For the text-containing cell, return its midpoint in (x, y) coordinate format. 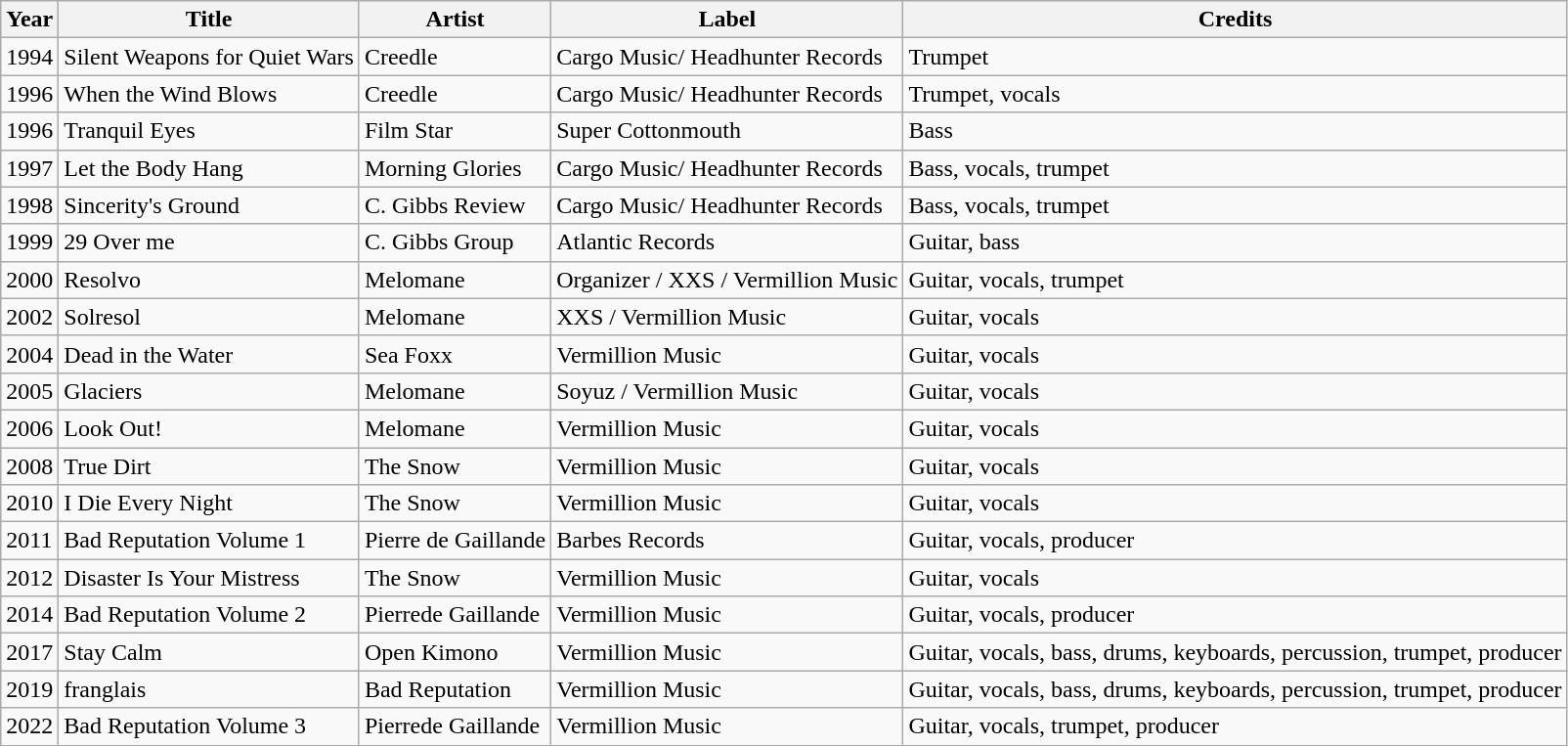
2012 (29, 578)
C. Gibbs Review (455, 205)
Bad Reputation Volume 2 (209, 615)
Look Out! (209, 428)
2019 (29, 689)
Morning Glories (455, 168)
2002 (29, 317)
True Dirt (209, 466)
Trumpet (1236, 57)
Trumpet, vocals (1236, 94)
Sea Foxx (455, 354)
Guitar, bass (1236, 242)
Tranquil Eyes (209, 131)
Year (29, 20)
1997 (29, 168)
2010 (29, 504)
Resolvo (209, 280)
29 Over me (209, 242)
Dead in the Water (209, 354)
2022 (29, 726)
Label (727, 20)
Glaciers (209, 391)
Bad Reputation Volume 1 (209, 541)
Guitar, vocals, trumpet, producer (1236, 726)
2014 (29, 615)
Title (209, 20)
Let the Body Hang (209, 168)
Silent Weapons for Quiet Wars (209, 57)
Solresol (209, 317)
Open Kimono (455, 652)
1994 (29, 57)
2005 (29, 391)
Artist (455, 20)
Sincerity's Ground (209, 205)
2006 (29, 428)
Bad Reputation (455, 689)
Barbes Records (727, 541)
XXS / Vermillion Music (727, 317)
2004 (29, 354)
C. Gibbs Group (455, 242)
When the Wind Blows (209, 94)
Organizer / XXS / Vermillion Music (727, 280)
franglais (209, 689)
2008 (29, 466)
1998 (29, 205)
Atlantic Records (727, 242)
Credits (1236, 20)
Soyuz / Vermillion Music (727, 391)
1999 (29, 242)
Bass (1236, 131)
2000 (29, 280)
Super Cottonmouth (727, 131)
Pierre de Gaillande (455, 541)
Disaster Is Your Mistress (209, 578)
Bad Reputation Volume 3 (209, 726)
I Die Every Night (209, 504)
Film Star (455, 131)
Stay Calm (209, 652)
2017 (29, 652)
2011 (29, 541)
Guitar, vocals, trumpet (1236, 280)
